Locate the cell with the specified text and output its [x, y] center coordinate. 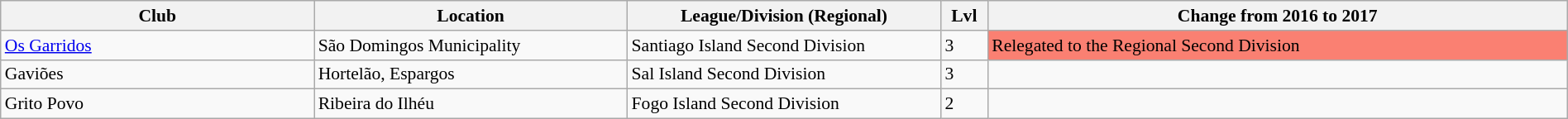
Gaviões [157, 74]
Fogo Island Second Division [784, 104]
Location [471, 16]
Os Garridos [157, 45]
Grito Povo [157, 104]
Club [157, 16]
Relegated to the Regional Second Division [1277, 45]
League/Division (Regional) [784, 16]
Hortelão, Espargos [471, 74]
Change from 2016 to 2017 [1277, 16]
2 [964, 104]
Ribeira do Ilhéu [471, 104]
Sal Island Second Division [784, 74]
Lvl [964, 16]
São Domingos Municipality [471, 45]
Santiago Island Second Division [784, 45]
